Locate the cell with the specified text and output its [X, Y] center coordinate. 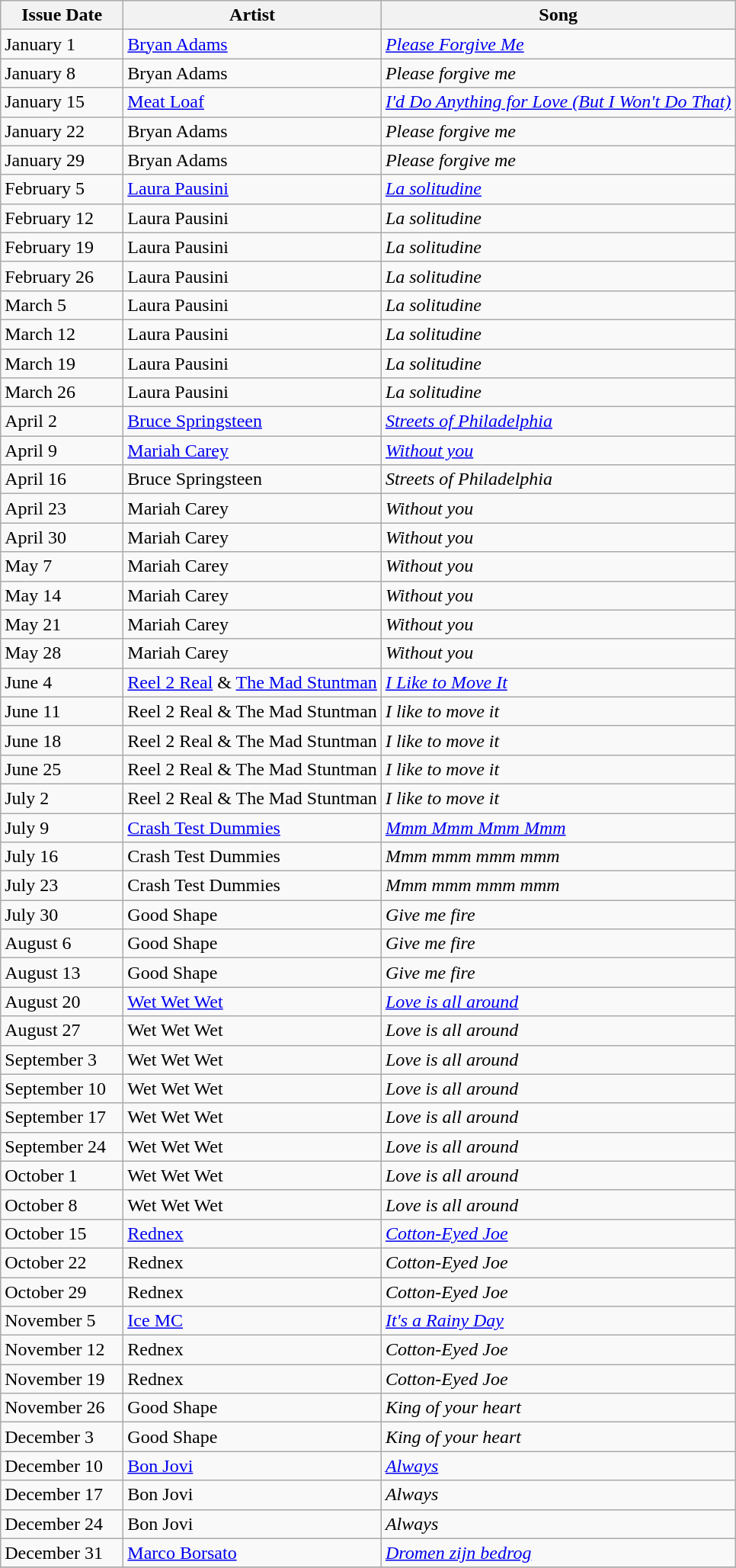
October 22 [62, 1262]
June 18 [62, 740]
Please Forgive Me [558, 44]
May 28 [62, 653]
June 25 [62, 769]
December 31 [62, 1553]
Marco Borsato [253, 1553]
January 22 [62, 131]
June 4 [62, 682]
July 23 [62, 886]
June 11 [62, 711]
I'd Do Anything for Love (But I Won't Do That) [558, 102]
August 27 [62, 1031]
November 5 [62, 1321]
October 1 [62, 1175]
March 12 [62, 334]
January 15 [62, 102]
August 6 [62, 944]
February 12 [62, 218]
October 8 [62, 1204]
November 26 [62, 1408]
February 19 [62, 247]
July 16 [62, 857]
July 2 [62, 798]
May 21 [62, 624]
Mmm Mmm Mmm Mmm [558, 827]
July 9 [62, 827]
May 7 [62, 566]
November 12 [62, 1350]
August 13 [62, 973]
Issue Date [62, 15]
Meat Loaf [253, 102]
December 10 [62, 1466]
September 3 [62, 1060]
April 23 [62, 508]
March 5 [62, 305]
Song [558, 15]
April 2 [62, 422]
January 1 [62, 44]
January 8 [62, 73]
It's a Rainy Day [558, 1321]
May 14 [62, 595]
September 24 [62, 1146]
October 15 [62, 1233]
Artist [253, 15]
December 3 [62, 1437]
April 30 [62, 537]
November 19 [62, 1379]
January 29 [62, 160]
March 26 [62, 393]
April 16 [62, 479]
February 5 [62, 189]
April 9 [62, 451]
March 19 [62, 364]
December 17 [62, 1495]
February 26 [62, 276]
August 20 [62, 1002]
December 24 [62, 1524]
October 29 [62, 1292]
Dromen zijn bedrog [558, 1553]
September 17 [62, 1117]
I Like to Move It [558, 682]
Ice MC [253, 1321]
September 10 [62, 1089]
July 30 [62, 915]
